Scan for the cell matching the given text and deliver its (x, y) coordinate at center. 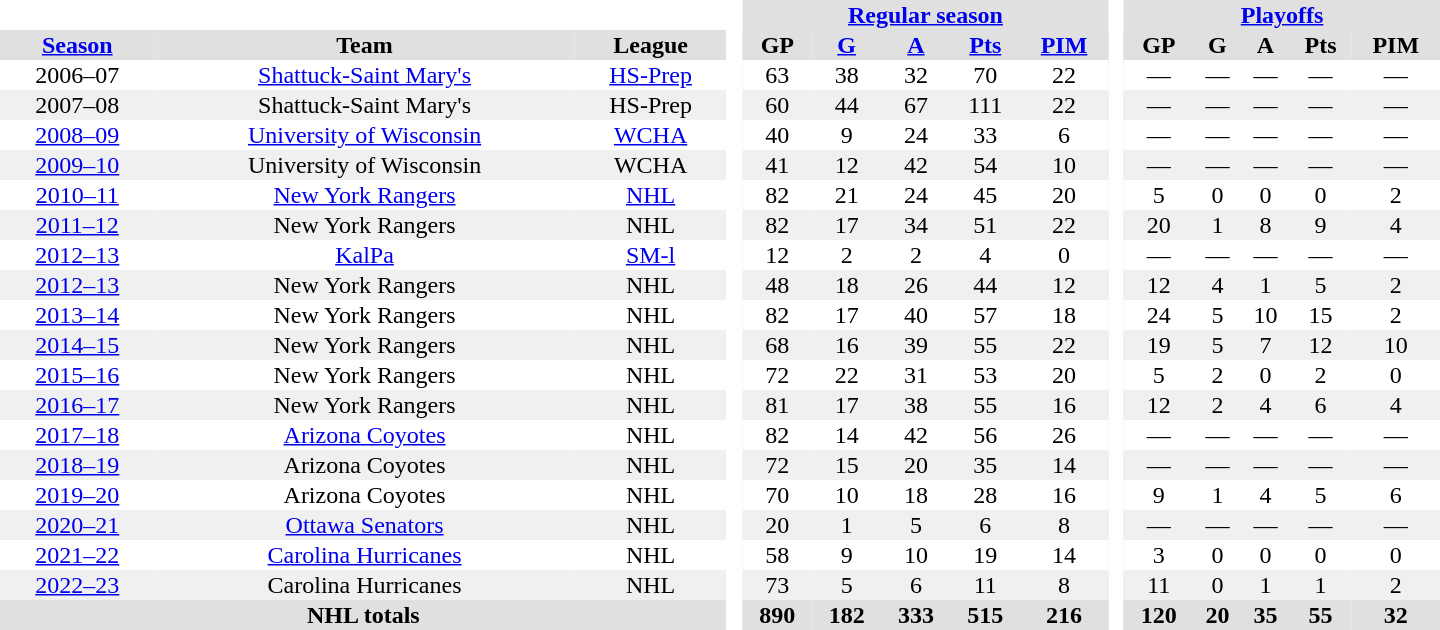
League (650, 45)
60 (778, 105)
51 (986, 225)
216 (1064, 615)
SM-l (650, 255)
KalPa (365, 255)
2008–09 (78, 135)
515 (986, 615)
7 (1265, 345)
Ottawa Senators (365, 525)
68 (778, 345)
Season (78, 45)
67 (916, 105)
2013–14 (78, 315)
63 (778, 75)
81 (778, 405)
Playoffs (1282, 15)
2019–20 (78, 495)
2016–17 (78, 405)
2017–18 (78, 435)
56 (986, 435)
2014–15 (78, 345)
53 (986, 375)
54 (986, 165)
34 (916, 225)
120 (1158, 615)
2006–07 (78, 75)
2009–10 (78, 165)
333 (916, 615)
21 (846, 195)
58 (778, 555)
2011–12 (78, 225)
2018–19 (78, 465)
Team (365, 45)
28 (986, 495)
48 (778, 285)
2015–16 (78, 375)
41 (778, 165)
45 (986, 195)
2021–22 (78, 555)
57 (986, 315)
182 (846, 615)
2020–21 (78, 525)
890 (778, 615)
2010–11 (78, 195)
2022–23 (78, 585)
73 (778, 585)
2007–08 (78, 105)
111 (986, 105)
Regular season (926, 15)
31 (916, 375)
33 (986, 135)
3 (1158, 555)
NHL totals (364, 615)
39 (916, 345)
